Pinpoint the cell where the given text exists, returning its [x, y] midpoint coordinate. 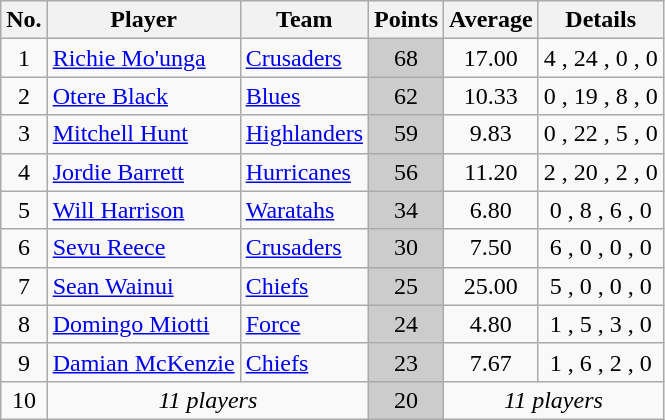
10.33 [492, 96]
Richie Mo'unga [144, 58]
6 , 0 , 0 , 0 [600, 248]
62 [406, 96]
2 , 20 , 2 , 0 [600, 172]
4 [24, 172]
1 [24, 58]
23 [406, 362]
68 [406, 58]
2 [24, 96]
0 , 8 , 6 , 0 [600, 210]
5 [24, 210]
0 , 22 , 5 , 0 [600, 134]
10 [24, 400]
Mitchell Hunt [144, 134]
56 [406, 172]
4.80 [492, 324]
34 [406, 210]
Player [144, 20]
7.67 [492, 362]
11.20 [492, 172]
9.83 [492, 134]
Highlanders [304, 134]
1 , 6 , 2 , 0 [600, 362]
0 , 19 , 8 , 0 [600, 96]
17.00 [492, 58]
20 [406, 400]
Jordie Barrett [144, 172]
Team [304, 20]
7 [24, 286]
Blues [304, 96]
No. [24, 20]
Damian McKenzie [144, 362]
5 , 0 , 0 , 0 [600, 286]
Force [304, 324]
9 [24, 362]
Otere Black [144, 96]
3 [24, 134]
7.50 [492, 248]
Sevu Reece [144, 248]
Sean Wainui [144, 286]
24 [406, 324]
25 [406, 286]
25.00 [492, 286]
30 [406, 248]
4 , 24 , 0 , 0 [600, 58]
Domingo Miotti [144, 324]
6 [24, 248]
Details [600, 20]
Points [406, 20]
Waratahs [304, 210]
6.80 [492, 210]
59 [406, 134]
Average [492, 20]
Will Harrison [144, 210]
1 , 5 , 3 , 0 [600, 324]
8 [24, 324]
Hurricanes [304, 172]
